Return (X, Y) of the center of cell containing provided text 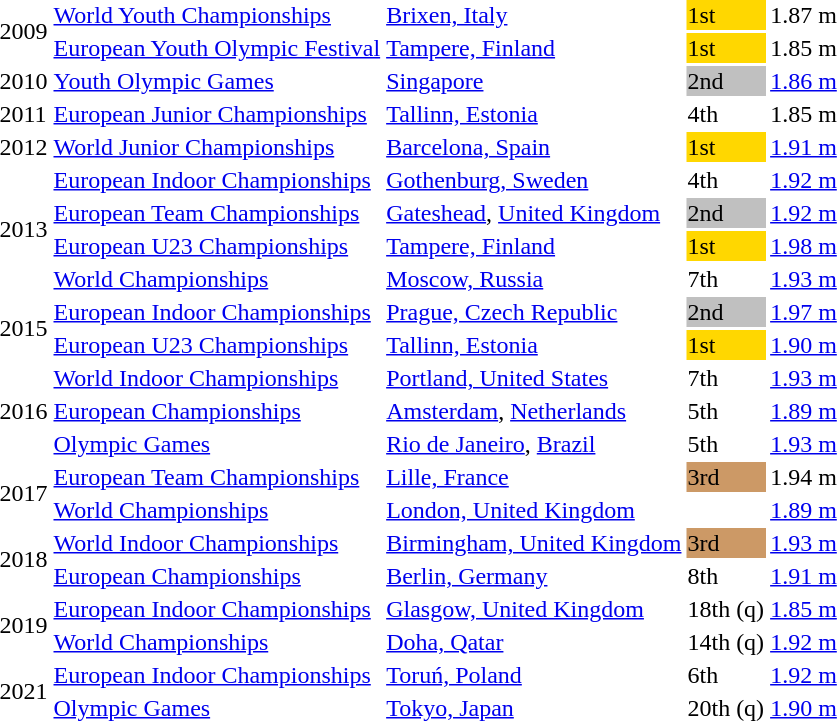
London, United Kingdom (534, 510)
6th (726, 675)
14th (q) (726, 642)
Lille, France (534, 477)
Brixen, Italy (534, 15)
Berlin, Germany (534, 576)
World Junior Championships (217, 147)
Gateshead, United Kingdom (534, 213)
Moscow, Russia (534, 279)
Doha, Qatar (534, 642)
8th (726, 576)
Gothenburg, Sweden (534, 180)
European Junior Championships (217, 114)
Glasgow, United Kingdom (534, 609)
World Youth Championships (217, 15)
18th (q) (726, 609)
Olympic Games (217, 444)
Barcelona, Spain (534, 147)
European Youth Olympic Festival (217, 48)
Youth Olympic Games (217, 81)
Birmingham, United Kingdom (534, 543)
Portland, United States (534, 378)
Toruń, Poland (534, 675)
Singapore (534, 81)
Prague, Czech Republic (534, 312)
Amsterdam, Netherlands (534, 411)
Rio de Janeiro, Brazil (534, 444)
